From the cell containing the given text, extract its center point as [x, y] coordinate. 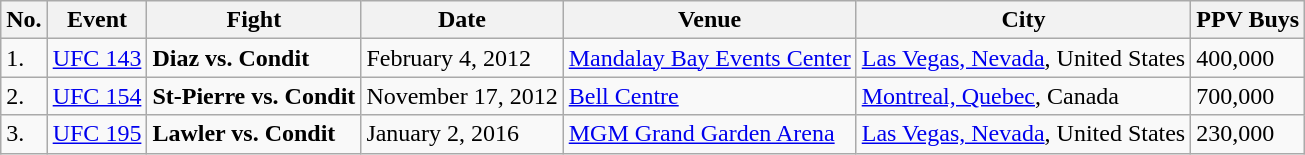
UFC 143 [97, 58]
St-Pierre vs. Condit [254, 96]
November 17, 2012 [462, 96]
Mandalay Bay Events Center [710, 58]
MGM Grand Garden Arena [710, 134]
Diaz vs. Condit [254, 58]
City [1024, 20]
700,000 [1248, 96]
February 4, 2012 [462, 58]
No. [24, 20]
230,000 [1248, 134]
Event [97, 20]
Fight [254, 20]
PPV Buys [1248, 20]
1. [24, 58]
400,000 [1248, 58]
3. [24, 134]
January 2, 2016 [462, 134]
Bell Centre [710, 96]
Date [462, 20]
2. [24, 96]
UFC 195 [97, 134]
Lawler vs. Condit [254, 134]
Montreal, Quebec, Canada [1024, 96]
UFC 154 [97, 96]
Venue [710, 20]
